Return [x, y] of the center of cell containing provided text 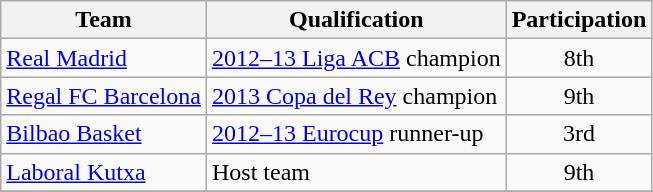
Team [104, 20]
Participation [579, 20]
Regal FC Barcelona [104, 96]
Bilbao Basket [104, 134]
Real Madrid [104, 58]
2012–13 Liga ACB champion [356, 58]
Qualification [356, 20]
Laboral Kutxa [104, 172]
8th [579, 58]
Host team [356, 172]
3rd [579, 134]
2013 Copa del Rey champion [356, 96]
2012–13 Eurocup runner-up [356, 134]
